Determine the [X, Y] coordinate at the center of the cell enclosing the given text.  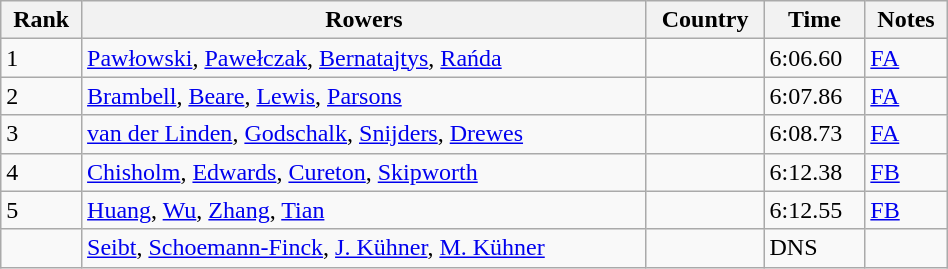
6:08.73 [814, 134]
4 [42, 172]
5 [42, 210]
Rank [42, 20]
Huang, Wu, Zhang, Tian [364, 210]
2 [42, 96]
1 [42, 58]
6:06.60 [814, 58]
6:07.86 [814, 96]
Rowers [364, 20]
6:12.55 [814, 210]
Time [814, 20]
Brambell, Beare, Lewis, Parsons [364, 96]
DNS [814, 248]
Pawłowski, Pawełczak, Bernatajtys, Rańda [364, 58]
Notes [906, 20]
Chisholm, Edwards, Cureton, Skipworth [364, 172]
6:12.38 [814, 172]
Country [705, 20]
3 [42, 134]
van der Linden, Godschalk, Snijders, Drewes [364, 134]
Seibt, Schoemann-Finck, J. Kühner, M. Kühner [364, 248]
